Return [X, Y] of the center of cell containing provided text 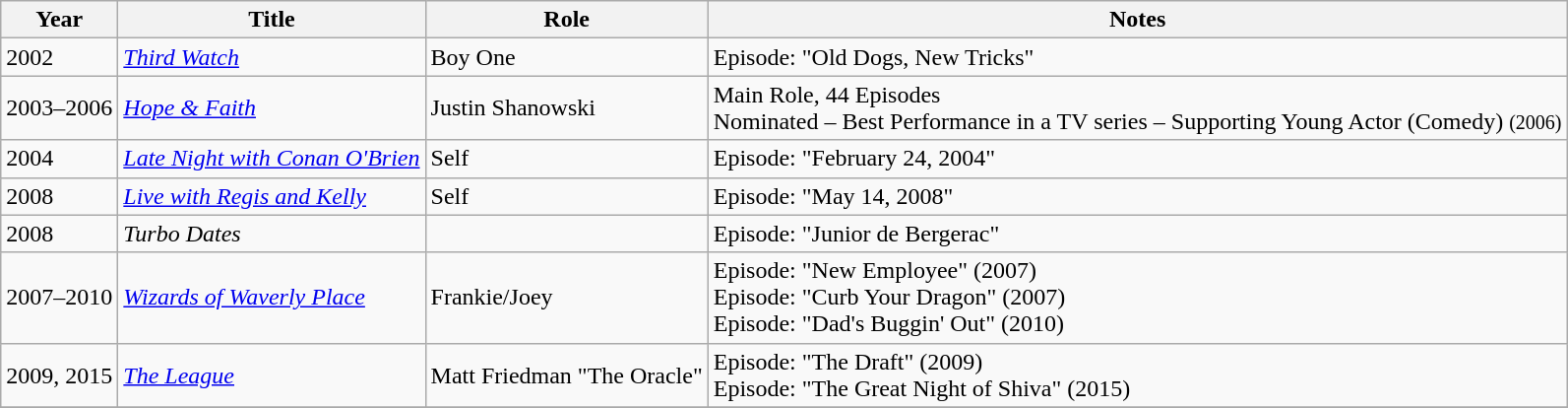
Main Role, 44 EpisodesNominated – Best Performance in a TV series – Supporting Young Actor (Comedy) (2006) [1138, 108]
Role [567, 20]
Year [59, 20]
Episode: "New Employee" (2007)Episode: "Curb Your Dragon" (2007)Episode: "Dad's Buggin' Out" (2010) [1138, 298]
Live with Regis and Kelly [272, 196]
2009, 2015 [59, 374]
Boy One [567, 57]
Justin Shanowski [567, 108]
Title [272, 20]
Episode: "Junior de Bergerac" [1138, 234]
Hope & Faith [272, 108]
Episode: "The Draft" (2009)Episode: "The Great Night of Shiva" (2015) [1138, 374]
2004 [59, 159]
Episode: "February 24, 2004" [1138, 159]
Matt Friedman "The Oracle" [567, 374]
Episode: "May 14, 2008" [1138, 196]
Wizards of Waverly Place [272, 298]
Notes [1138, 20]
2003–2006 [59, 108]
2002 [59, 57]
Turbo Dates [272, 234]
Late Night with Conan O'Brien [272, 159]
The League [272, 374]
2007–2010 [59, 298]
Episode: "Old Dogs, New Tricks" [1138, 57]
Third Watch [272, 57]
Frankie/Joey [567, 298]
